Pinpoint the cell where the given text exists, returning its (x, y) midpoint coordinate. 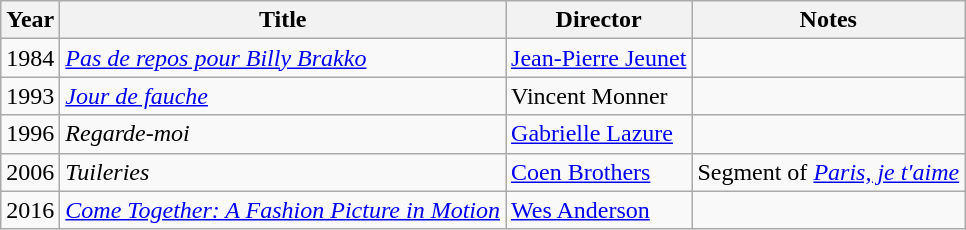
Regarde-moi (283, 134)
Jean-Pierre Jeunet (599, 58)
Come Together: A Fashion Picture in Motion (283, 210)
Vincent Monner (599, 96)
2016 (30, 210)
Segment of Paris, je t'aime (828, 172)
Tuileries (283, 172)
Jour de fauche (283, 96)
Wes Anderson (599, 210)
Gabrielle Lazure (599, 134)
Notes (828, 20)
Year (30, 20)
2006 (30, 172)
Pas de repos pour Billy Brakko (283, 58)
1984 (30, 58)
1993 (30, 96)
Title (283, 20)
Coen Brothers (599, 172)
Director (599, 20)
1996 (30, 134)
